Output the [X, Y] coordinate of the center of the cell containing the given text.  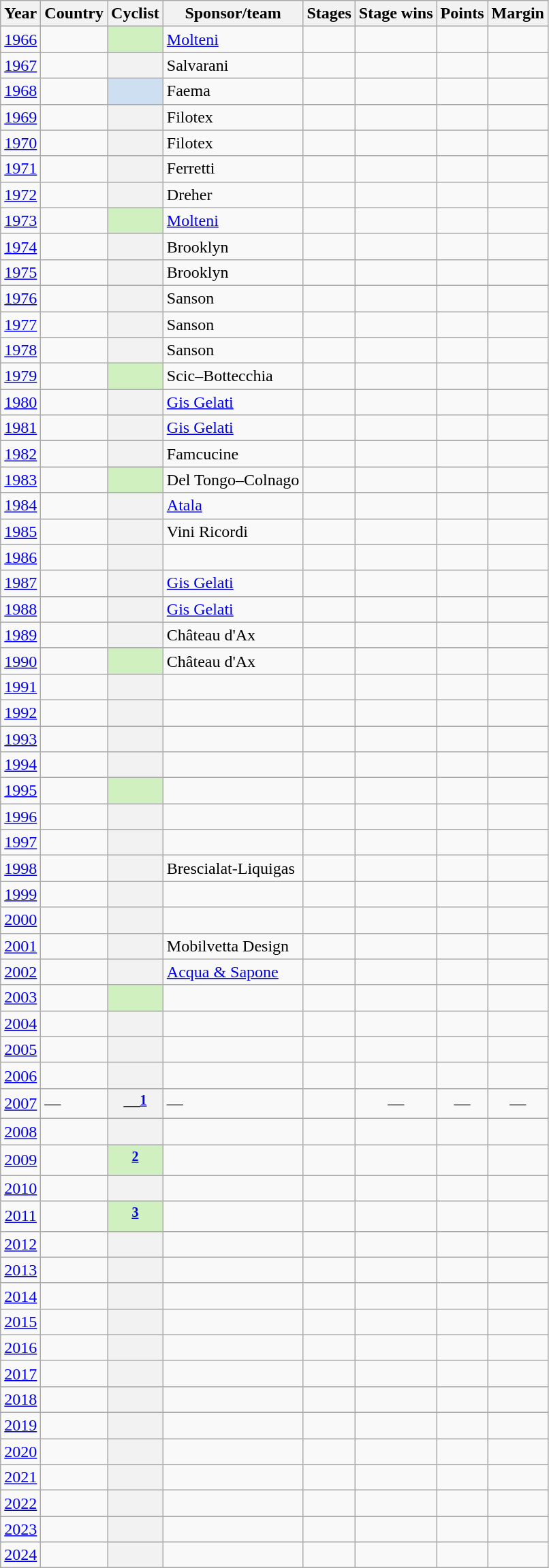
2020 [20, 1452]
1997 [20, 843]
2005 [20, 1049]
2017 [20, 1373]
1976 [20, 298]
1971 [20, 169]
1967 [20, 65]
1972 [20, 195]
Del Tongo–Colnago [233, 480]
2015 [20, 1322]
Salvarani [233, 65]
1990 [20, 661]
1984 [20, 506]
2019 [20, 1426]
—1 [136, 1104]
1966 [20, 39]
Dreher [233, 195]
1975 [20, 272]
Margin [518, 14]
1998 [20, 868]
1983 [20, 480]
Vini Ricordi [233, 532]
Points [462, 14]
1979 [20, 376]
1994 [20, 765]
1977 [20, 325]
2016 [20, 1347]
1991 [20, 687]
1988 [20, 609]
Sponsor/team [233, 14]
1968 [20, 91]
Acqua & Sapone [233, 972]
2009 [20, 1160]
3 [136, 1217]
Brescialat-Liquigas [233, 868]
2013 [20, 1270]
2000 [20, 920]
1996 [20, 817]
1995 [20, 791]
1981 [20, 428]
1987 [20, 583]
2006 [20, 1075]
Famcucine [233, 454]
Atala [233, 506]
1970 [20, 143]
2011 [20, 1217]
1969 [20, 117]
1992 [20, 713]
1978 [20, 350]
Scic–Bottecchia [233, 376]
2022 [20, 1503]
Cyclist [136, 14]
2024 [20, 1555]
2021 [20, 1477]
2 [136, 1160]
1986 [20, 557]
2001 [20, 946]
Country [74, 14]
1974 [20, 246]
2010 [20, 1188]
1982 [20, 454]
2007 [20, 1104]
1973 [20, 220]
1985 [20, 532]
2023 [20, 1529]
Mobilvetta Design [233, 946]
2008 [20, 1132]
2018 [20, 1400]
2003 [20, 998]
Year [20, 14]
Stages [329, 14]
Ferretti [233, 169]
2004 [20, 1024]
1993 [20, 738]
2012 [20, 1244]
2014 [20, 1296]
1989 [20, 635]
2002 [20, 972]
1980 [20, 402]
1999 [20, 894]
Stage wins [396, 14]
Faema [233, 91]
